Scan for the cell matching the given text and deliver its (X, Y) coordinate at center. 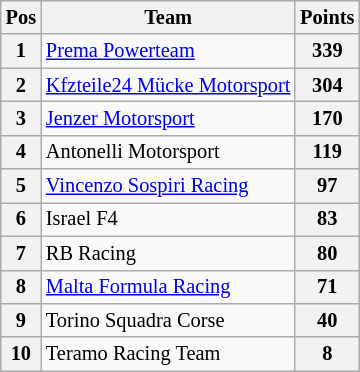
Antonelli Motorsport (168, 152)
40 (327, 320)
1 (21, 51)
9 (21, 320)
97 (327, 186)
Teramo Racing Team (168, 354)
83 (327, 219)
339 (327, 51)
Vincenzo Sospiri Racing (168, 186)
Kfzteile24 Mücke Motorsport (168, 85)
2 (21, 85)
4 (21, 152)
10 (21, 354)
Pos (21, 17)
7 (21, 253)
3 (21, 118)
Team (168, 17)
170 (327, 118)
304 (327, 85)
119 (327, 152)
Jenzer Motorsport (168, 118)
6 (21, 219)
Torino Squadra Corse (168, 320)
Israel F4 (168, 219)
5 (21, 186)
71 (327, 287)
Points (327, 17)
RB Racing (168, 253)
80 (327, 253)
Malta Formula Racing (168, 287)
Prema Powerteam (168, 51)
